Find where the given text appears and provide that cell's center as (X, Y) coordinate. 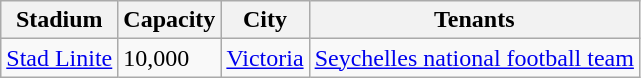
Capacity (170, 20)
Stad Linite (60, 58)
Stadium (60, 20)
Victoria (265, 58)
Tenants (474, 20)
City (265, 20)
10,000 (170, 58)
Seychelles national football team (474, 58)
